Scan for the cell matching the given text and deliver its (x, y) coordinate at center. 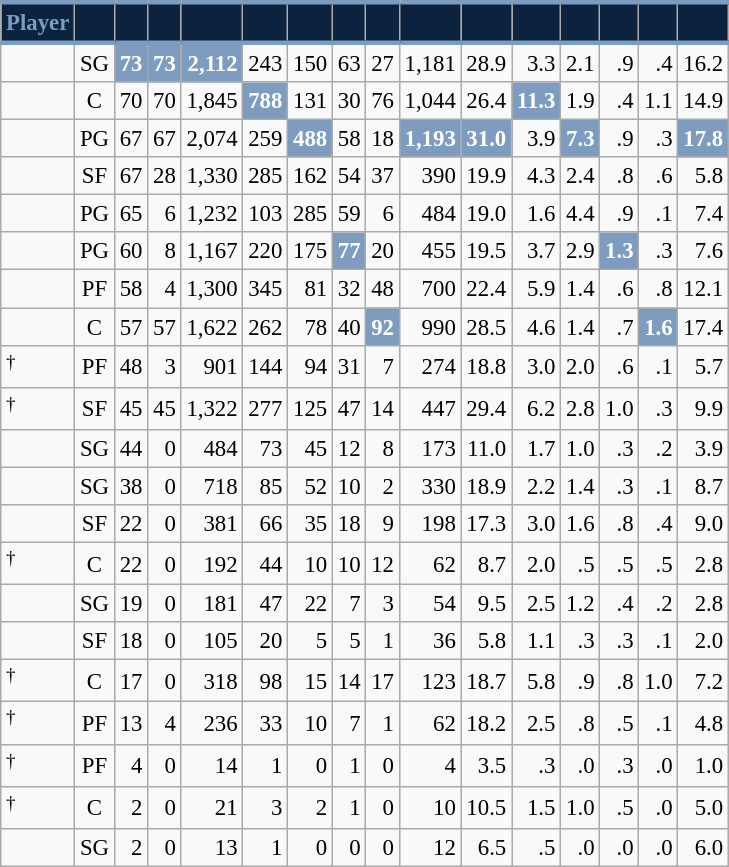
9.9 (703, 408)
18.2 (486, 723)
318 (212, 681)
455 (430, 251)
162 (310, 176)
2.1 (580, 62)
21 (212, 807)
259 (266, 139)
19.5 (486, 251)
1,845 (212, 101)
7.6 (703, 251)
19.9 (486, 176)
29.4 (486, 408)
33 (266, 723)
7.2 (703, 681)
9.5 (486, 604)
345 (266, 289)
2.2 (536, 486)
6.0 (703, 848)
381 (212, 524)
5.9 (536, 289)
2,074 (212, 139)
4.6 (536, 327)
77 (348, 251)
11.3 (536, 101)
92 (382, 327)
198 (430, 524)
173 (430, 449)
19.0 (486, 214)
4.4 (580, 214)
2,112 (212, 62)
18.8 (486, 366)
1.5 (536, 807)
52 (310, 486)
19 (130, 604)
81 (310, 289)
28.5 (486, 327)
31.0 (486, 139)
.7 (620, 327)
35 (310, 524)
718 (212, 486)
5.7 (703, 366)
59 (348, 214)
6.2 (536, 408)
18.7 (486, 681)
9 (382, 524)
4.3 (536, 176)
36 (430, 641)
78 (310, 327)
65 (130, 214)
125 (310, 408)
94 (310, 366)
1,044 (430, 101)
11.0 (486, 449)
144 (266, 366)
1,193 (430, 139)
85 (266, 486)
7.4 (703, 214)
17.8 (703, 139)
1,181 (430, 62)
700 (430, 289)
1.7 (536, 449)
3.3 (536, 62)
330 (430, 486)
27 (382, 62)
1.9 (580, 101)
175 (310, 251)
14.9 (703, 101)
447 (430, 408)
17.3 (486, 524)
9.0 (703, 524)
7.3 (580, 139)
488 (310, 139)
1,622 (212, 327)
22.4 (486, 289)
31 (348, 366)
105 (212, 641)
181 (212, 604)
Player (38, 22)
274 (430, 366)
16.2 (703, 62)
390 (430, 176)
220 (266, 251)
4.8 (703, 723)
243 (266, 62)
1.3 (620, 251)
236 (212, 723)
1,330 (212, 176)
990 (430, 327)
37 (382, 176)
1,232 (212, 214)
788 (266, 101)
17.4 (703, 327)
1.2 (580, 604)
5.0 (703, 807)
12.1 (703, 289)
2.4 (580, 176)
277 (266, 408)
60 (130, 251)
6.5 (486, 848)
192 (212, 563)
131 (310, 101)
1,167 (212, 251)
63 (348, 62)
3.5 (486, 765)
30 (348, 101)
66 (266, 524)
26.4 (486, 101)
1,322 (212, 408)
10.5 (486, 807)
103 (266, 214)
15 (310, 681)
901 (212, 366)
262 (266, 327)
40 (348, 327)
28 (164, 176)
1,300 (212, 289)
32 (348, 289)
28.9 (486, 62)
38 (130, 486)
76 (382, 101)
18.9 (486, 486)
2.9 (580, 251)
123 (430, 681)
3.7 (536, 251)
98 (266, 681)
150 (310, 62)
